Capture the cell that displays the provided text and extract its (X, Y) central coordinate. 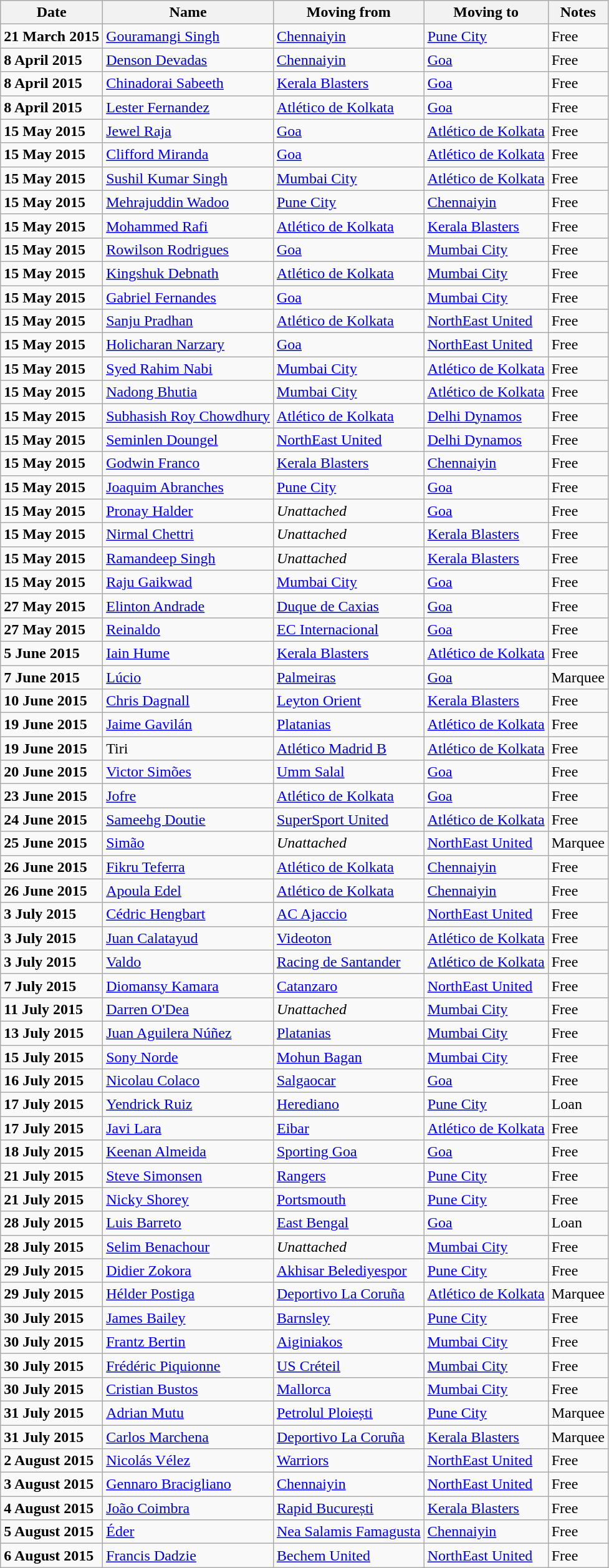
18 July 2015 (52, 1152)
Luis Barreto (188, 1223)
Sameehg Doutie (188, 820)
Nadong Bhutia (188, 392)
Raju Gaikwad (188, 582)
Gouramangi Singh (188, 36)
21 March 2015 (52, 36)
Nea Salamis Famagusta (348, 1532)
Herediano (348, 1105)
Frédéric Piquionne (188, 1365)
13 July 2015 (52, 1033)
East Bengal (348, 1223)
Nicolau Colaco (188, 1081)
Frantz Bertin (188, 1342)
Akhisar Belediyespor (348, 1270)
20 June 2015 (52, 772)
Moving to (486, 12)
10 June 2015 (52, 701)
Jewel Raja (188, 131)
Lester Fernandez (188, 107)
Keenan Almeida (188, 1152)
Diomansy Kamara (188, 985)
Palmeiras (348, 677)
Joaquim Abranches (188, 487)
Sushil Kumar Singh (188, 178)
Mohammed Rafi (188, 226)
Nirmal Chettri (188, 535)
AC Ajaccio (348, 914)
Jofre (188, 796)
Victor Simões (188, 772)
Simão (188, 843)
Portsmouth (348, 1199)
Lúcio (188, 677)
Petrolul Ploiești (348, 1413)
4 August 2015 (52, 1508)
Valdo (188, 962)
Cristian Bustos (188, 1389)
Umm Salal (348, 772)
Nicolás Vélez (188, 1461)
Yendrick Ruiz (188, 1105)
16 July 2015 (52, 1081)
7 June 2015 (52, 677)
Juan Calatayud (188, 938)
Adrian Mutu (188, 1413)
Atlético Madrid B (348, 748)
5 June 2015 (52, 653)
Chinadorai Sabeeth (188, 84)
15 July 2015 (52, 1057)
Barnsley (348, 1318)
Selim Benachour (188, 1247)
João Coimbra (188, 1508)
Hélder Postiga (188, 1294)
Clifford Miranda (188, 155)
Cédric Hengbart (188, 914)
Rangers (348, 1176)
24 June 2015 (52, 820)
Reinaldo (188, 629)
Javi Lara (188, 1128)
Date (52, 12)
Kingshuk Debnath (188, 273)
Gennaro Bracigliano (188, 1484)
Mallorca (348, 1389)
Racing de Santander (348, 962)
Rapid București (348, 1508)
EC Internacional (348, 629)
Duque de Caxias (348, 606)
US Créteil (348, 1365)
Francis Dadzie (188, 1556)
Godwin Franco (188, 463)
Darren O'Dea (188, 1009)
Elinton Andrade (188, 606)
Bechem United (348, 1556)
Moving from (348, 12)
Sanju Pradhan (188, 321)
Carlos Marchena (188, 1436)
5 August 2015 (52, 1532)
Denson Devadas (188, 60)
Salgaocar (348, 1081)
Iain Hume (188, 653)
Videoton (348, 938)
Tiri (188, 748)
11 July 2015 (52, 1009)
Chris Dagnall (188, 701)
Fikru Teferra (188, 867)
Name (188, 12)
6 August 2015 (52, 1556)
Éder (188, 1532)
Catanzaro (348, 985)
Leyton Orient (348, 701)
Nicky Shorey (188, 1199)
Mohun Bagan (348, 1057)
Seminlen Doungel (188, 440)
SuperSport United (348, 820)
Warriors (348, 1461)
Rowilson Rodrigues (188, 249)
Sony Norde (188, 1057)
Aiginiakos (348, 1342)
James Bailey (188, 1318)
Ramandeep Singh (188, 558)
Juan Aguilera Núñez (188, 1033)
Mehrajuddin Wadoo (188, 202)
23 June 2015 (52, 796)
Didier Zokora (188, 1270)
Notes (578, 12)
2 August 2015 (52, 1461)
Syed Rahim Nabi (188, 369)
Pronay Halder (188, 511)
Apoula Edel (188, 891)
7 July 2015 (52, 985)
Gabriel Fernandes (188, 298)
Steve Simonsen (188, 1176)
Holicharan Narzary (188, 345)
Jaime Gavilán (188, 725)
Subhasish Roy Chowdhury (188, 416)
Eibar (348, 1128)
3 August 2015 (52, 1484)
Sporting Goa (348, 1152)
25 June 2015 (52, 843)
